For the text-containing cell, return its midpoint in (X, Y) coordinate format. 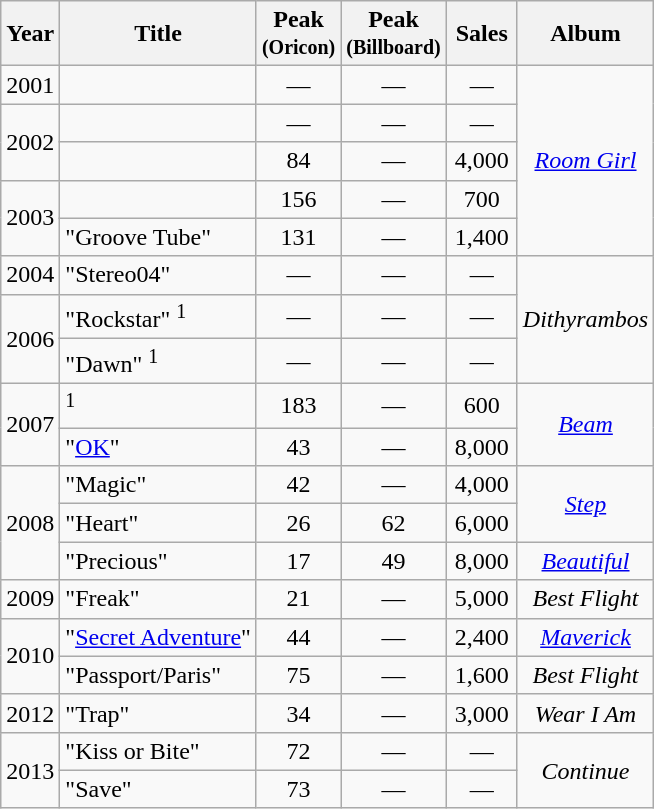
17 (298, 561)
Sales (482, 34)
44 (298, 637)
2,400 (482, 637)
21 (298, 599)
"Passport/Paris" (158, 675)
6,000 (482, 523)
75 (298, 675)
2006 (30, 338)
3,000 (482, 713)
Beautiful (585, 561)
84 (298, 161)
42 (298, 485)
62 (394, 523)
Album (585, 34)
Room Girl (585, 161)
2007 (30, 424)
Wear I Am (585, 713)
"Save" (158, 789)
Peak(Oricon) (298, 34)
"OK" (158, 447)
"Trap" (158, 713)
Year (30, 34)
131 (298, 237)
2002 (30, 142)
49 (394, 561)
Dithyrambos (585, 320)
Peak(Billboard) (394, 34)
"Stereo04" (158, 275)
1 (158, 406)
2010 (30, 656)
183 (298, 406)
2001 (30, 85)
"Magic" (158, 485)
2009 (30, 599)
2008 (30, 523)
Continue (585, 770)
"Secret Adventure" (158, 637)
"Precious" (158, 561)
2003 (30, 218)
Beam (585, 424)
Step (585, 504)
72 (298, 751)
Title (158, 34)
1,400 (482, 237)
34 (298, 713)
26 (298, 523)
"Kiss or Bite" (158, 751)
43 (298, 447)
"Rockstar" 1 (158, 316)
Maverick (585, 637)
600 (482, 406)
156 (298, 199)
1,600 (482, 675)
"Dawn" 1 (158, 362)
73 (298, 789)
"Heart" (158, 523)
2004 (30, 275)
"Groove Tube" (158, 237)
"Freak" (158, 599)
2013 (30, 770)
5,000 (482, 599)
700 (482, 199)
2012 (30, 713)
